From the cell containing the given text, extract its center point as (x, y) coordinate. 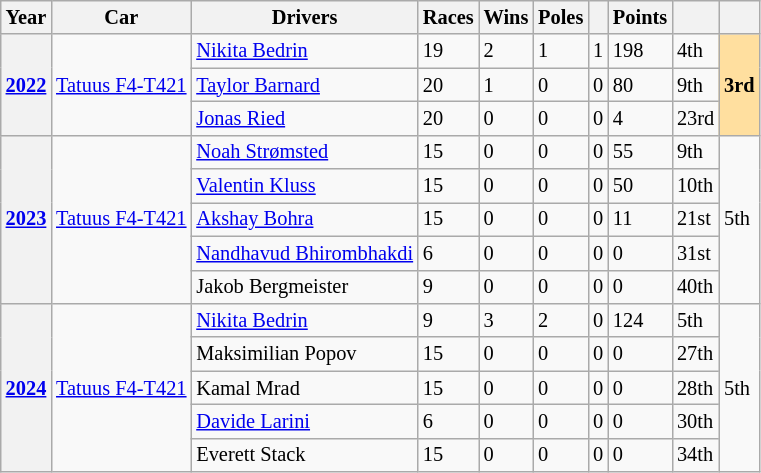
19 (448, 51)
11 (640, 219)
Wins (506, 17)
Taylor Barnard (304, 85)
4 (640, 118)
Nandhavud Bhirombhakdi (304, 253)
Jonas Ried (304, 118)
124 (640, 320)
Races (448, 17)
4th (696, 51)
198 (640, 51)
Davide Larini (304, 421)
Kamal Mrad (304, 388)
Everett Stack (304, 455)
34th (696, 455)
50 (640, 186)
10th (696, 186)
3 (506, 320)
31st (696, 253)
Akshay Bohra (304, 219)
55 (640, 152)
Jakob Bergmeister (304, 287)
Valentin Kluss (304, 186)
Poles (560, 17)
40th (696, 287)
21st (696, 219)
2023 (26, 219)
3rd (739, 84)
80 (640, 85)
Drivers (304, 17)
Noah Strømsted (304, 152)
Points (640, 17)
2022 (26, 84)
Year (26, 17)
Maksimilian Popov (304, 354)
23rd (696, 118)
27th (696, 354)
30th (696, 421)
Car (121, 17)
28th (696, 388)
2024 (26, 387)
